Pinpoint the cell where the given text exists, returning its (x, y) midpoint coordinate. 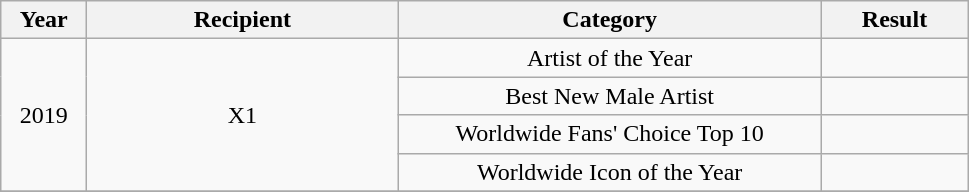
Result (894, 20)
Best New Male Artist (610, 96)
X1 (242, 115)
Worldwide Fans' Choice Top 10 (610, 134)
2019 (44, 115)
Artist of the Year (610, 58)
Recipient (242, 20)
Category (610, 20)
Year (44, 20)
Worldwide Icon of the Year (610, 172)
